Locate the cell with the specified text and output its (X, Y) center coordinate. 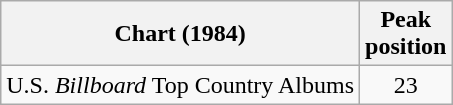
Chart (1984) (180, 34)
23 (406, 85)
U.S. Billboard Top Country Albums (180, 85)
Peakposition (406, 34)
